Return the (X, Y) coordinate for the center point of the cell that contains the specified text.  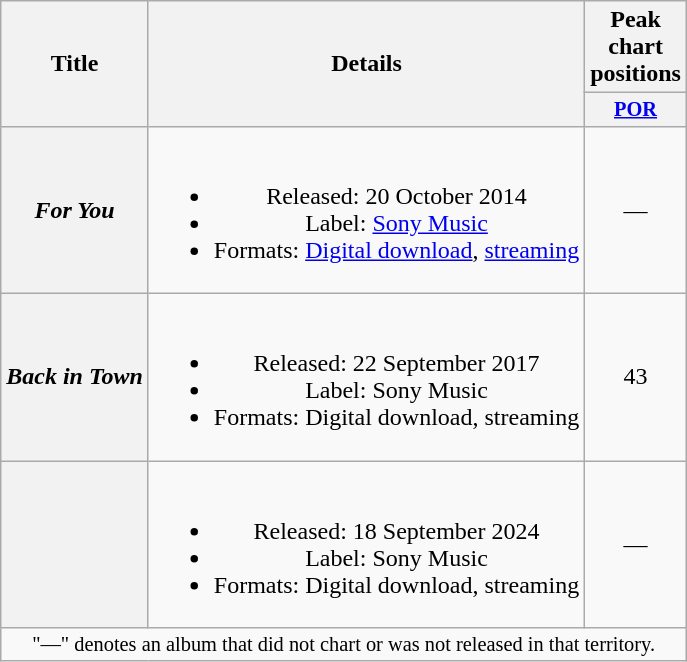
Peak chart positions (636, 47)
POR (636, 110)
Details (366, 64)
Released: 20 October 2014Label: Sony MusicFormats: Digital download, streaming (366, 210)
Back in Town (75, 378)
Released: 22 September 2017Label: Sony MusicFormats: Digital download, streaming (366, 378)
Title (75, 64)
For You (75, 210)
43 (636, 378)
Released: 18 September 2024Label: Sony MusicFormats: Digital download, streaming (366, 544)
"—" denotes an album that did not chart or was not released in that territory. (344, 645)
